From the cell containing the given text, extract its center point as (X, Y) coordinate. 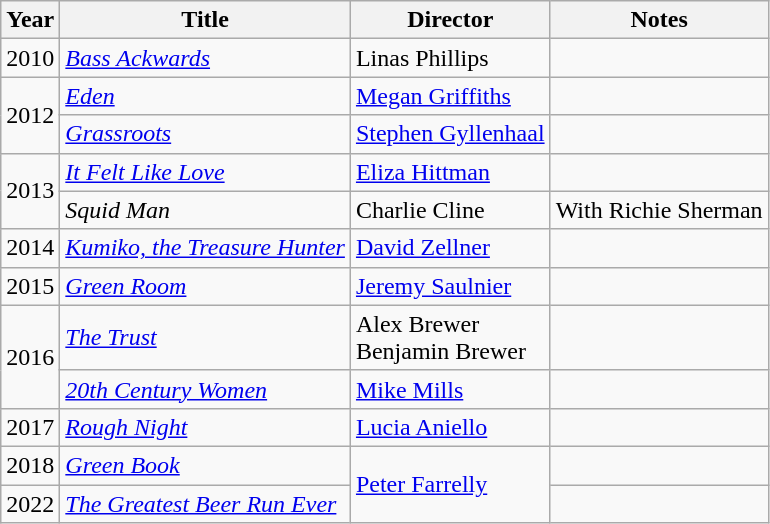
2014 (30, 248)
Squid Man (206, 210)
The Greatest Beer Run Ever (206, 503)
2022 (30, 503)
Green Room (206, 286)
2018 (30, 465)
Jeremy Saulnier (450, 286)
Megan Griffiths (450, 96)
Eliza Hittman (450, 172)
2017 (30, 427)
Mike Mills (450, 389)
Kumiko, the Treasure Hunter (206, 248)
Director (450, 20)
2015 (30, 286)
Charlie Cline (450, 210)
Green Book (206, 465)
It Felt Like Love (206, 172)
Bass Ackwards (206, 58)
Rough Night (206, 427)
Peter Farrelly (450, 484)
The Trust (206, 338)
2016 (30, 356)
Eden (206, 96)
Alex BrewerBenjamin Brewer (450, 338)
2010 (30, 58)
Year (30, 20)
Notes (659, 20)
2012 (30, 115)
Linas Phillips (450, 58)
Stephen Gyllenhaal (450, 134)
2013 (30, 191)
20th Century Women (206, 389)
Title (206, 20)
Grassroots (206, 134)
David Zellner (450, 248)
Lucia Aniello (450, 427)
With Richie Sherman (659, 210)
